For the text-containing cell, return its midpoint in (X, Y) coordinate format. 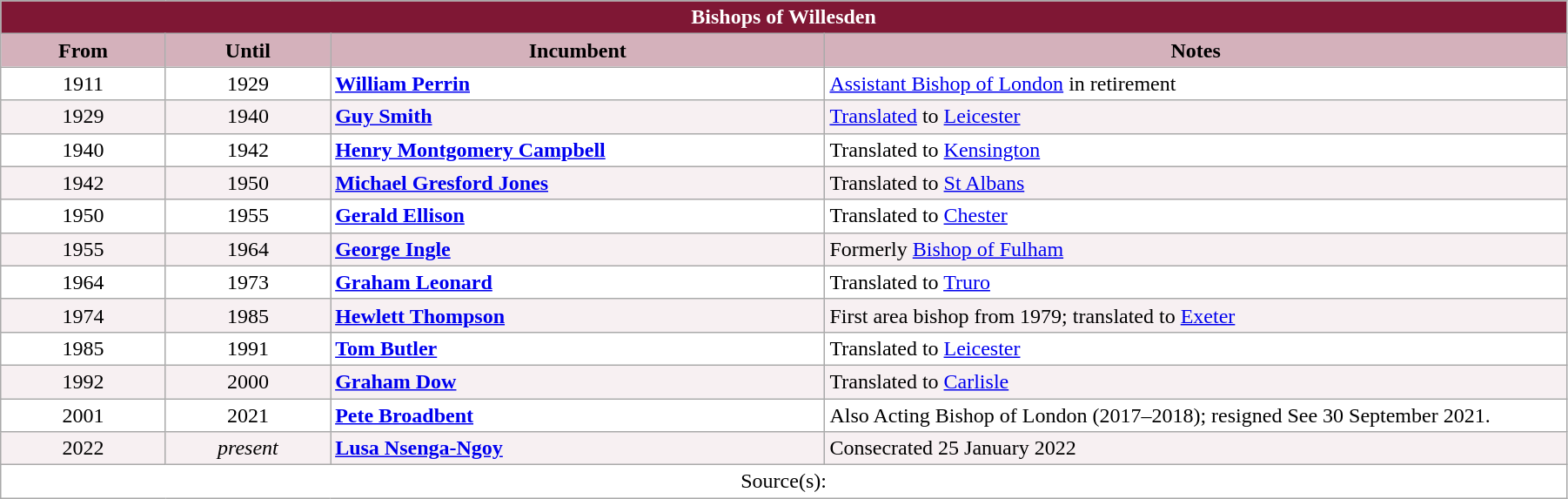
1911 (84, 84)
1991 (247, 348)
Translated to Kensington (1196, 150)
Until (247, 51)
First area bishop from 1979; translated to Exeter (1196, 315)
Bishops of Willesden (784, 17)
Also Acting Bishop of London (2017–2018); resigned See 30 September 2021. (1196, 415)
Consecrated 25 January 2022 (1196, 448)
Notes (1196, 51)
Assistant Bishop of London in retirement (1196, 84)
present (247, 448)
Tom Butler (578, 348)
Pete Broadbent (578, 415)
Henry Montgomery Campbell (578, 150)
Translated to Truro (1196, 282)
1992 (84, 381)
Lusa Nsenga-Ngoy (578, 448)
Graham Dow (578, 381)
1973 (247, 282)
2000 (247, 381)
2021 (247, 415)
From (84, 51)
Incumbent (578, 51)
George Ingle (578, 249)
2022 (84, 448)
Gerald Ellison (578, 216)
Translated to Carlisle (1196, 381)
2001 (84, 415)
Translated to St Albans (1196, 183)
Formerly Bishop of Fulham (1196, 249)
Hewlett Thompson (578, 315)
Guy Smith (578, 117)
1974 (84, 315)
Graham Leonard (578, 282)
Source(s): (784, 482)
William Perrin (578, 84)
Translated to Chester (1196, 216)
Michael Gresford Jones (578, 183)
